Pinpoint the cell where the given text exists, returning its (X, Y) midpoint coordinate. 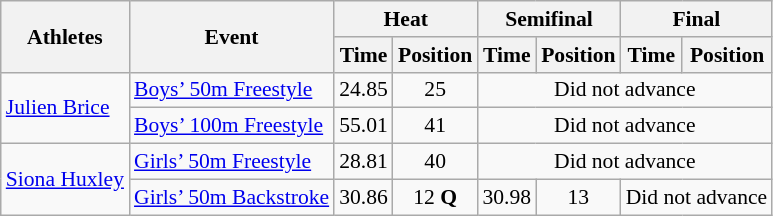
12 Q (435, 197)
Athletes (65, 36)
Boys’ 50m Freestyle (232, 90)
28.81 (364, 162)
30.86 (364, 197)
25 (435, 90)
24.85 (364, 90)
Julien Brice (65, 108)
Boys’ 100m Freestyle (232, 126)
41 (435, 126)
55.01 (364, 126)
Final (697, 19)
Girls’ 50m Freestyle (232, 162)
Semifinal (548, 19)
Heat (406, 19)
Girls’ 50m Backstroke (232, 197)
40 (435, 162)
30.98 (506, 197)
Siona Huxley (65, 180)
13 (578, 197)
Event (232, 36)
